Search for the cell housing the specified text and yield its (X, Y) center coordinate. 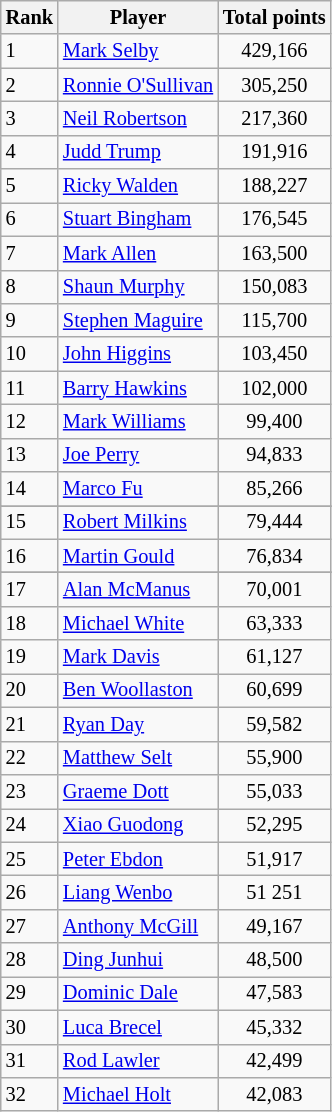
1 (30, 51)
Rod Lawler (138, 1061)
47,583 (274, 993)
10 (30, 354)
61,127 (274, 657)
Liang Wenbo (138, 892)
Ding Junhui (138, 960)
Matthew Selt (138, 758)
45,332 (274, 1027)
Player (138, 17)
305,250 (274, 85)
Shaun Murphy (138, 287)
51 251 (274, 892)
Rank (30, 17)
31 (30, 1061)
76,834 (274, 556)
Peter Ebdon (138, 859)
23 (30, 791)
188,227 (274, 186)
Ben Woollaston (138, 690)
24 (30, 825)
6 (30, 219)
15 (30, 522)
2 (30, 85)
30 (30, 1027)
49,167 (274, 926)
19 (30, 657)
13 (30, 455)
John Higgins (138, 354)
25 (30, 859)
Marco Fu (138, 489)
Michael White (138, 623)
55,900 (274, 758)
85,266 (274, 489)
29 (30, 993)
21 (30, 724)
4 (30, 152)
22 (30, 758)
11 (30, 388)
163,500 (274, 253)
191,916 (274, 152)
52,295 (274, 825)
Anthony McGill (138, 926)
Stuart Bingham (138, 219)
28 (30, 960)
Mark Davis (138, 657)
60,699 (274, 690)
79,444 (274, 522)
14 (30, 489)
Ronnie O'Sullivan (138, 85)
Joe Perry (138, 455)
17 (30, 589)
Graeme Dott (138, 791)
Mark Allen (138, 253)
99,400 (274, 421)
Robert Milkins (138, 522)
102,000 (274, 388)
Mark Selby (138, 51)
9 (30, 320)
5 (30, 186)
429,166 (274, 51)
176,545 (274, 219)
16 (30, 556)
12 (30, 421)
63,333 (274, 623)
42,083 (274, 1094)
18 (30, 623)
Barry Hawkins (138, 388)
Stephen Maguire (138, 320)
26 (30, 892)
70,001 (274, 589)
217,360 (274, 118)
48,500 (274, 960)
Ricky Walden (138, 186)
20 (30, 690)
150,083 (274, 287)
7 (30, 253)
Mark Williams (138, 421)
32 (30, 1094)
Total points (274, 17)
42,499 (274, 1061)
Judd Trump (138, 152)
8 (30, 287)
55,033 (274, 791)
Ryan Day (138, 724)
Neil Robertson (138, 118)
Xiao Guodong (138, 825)
Dominic Dale (138, 993)
3 (30, 118)
27 (30, 926)
Luca Brecel (138, 1027)
Michael Holt (138, 1094)
103,450 (274, 354)
Alan McManus (138, 589)
94,833 (274, 455)
59,582 (274, 724)
51,917 (274, 859)
Martin Gould (138, 556)
115,700 (274, 320)
